Pinpoint the cell where the given text exists, returning its [X, Y] midpoint coordinate. 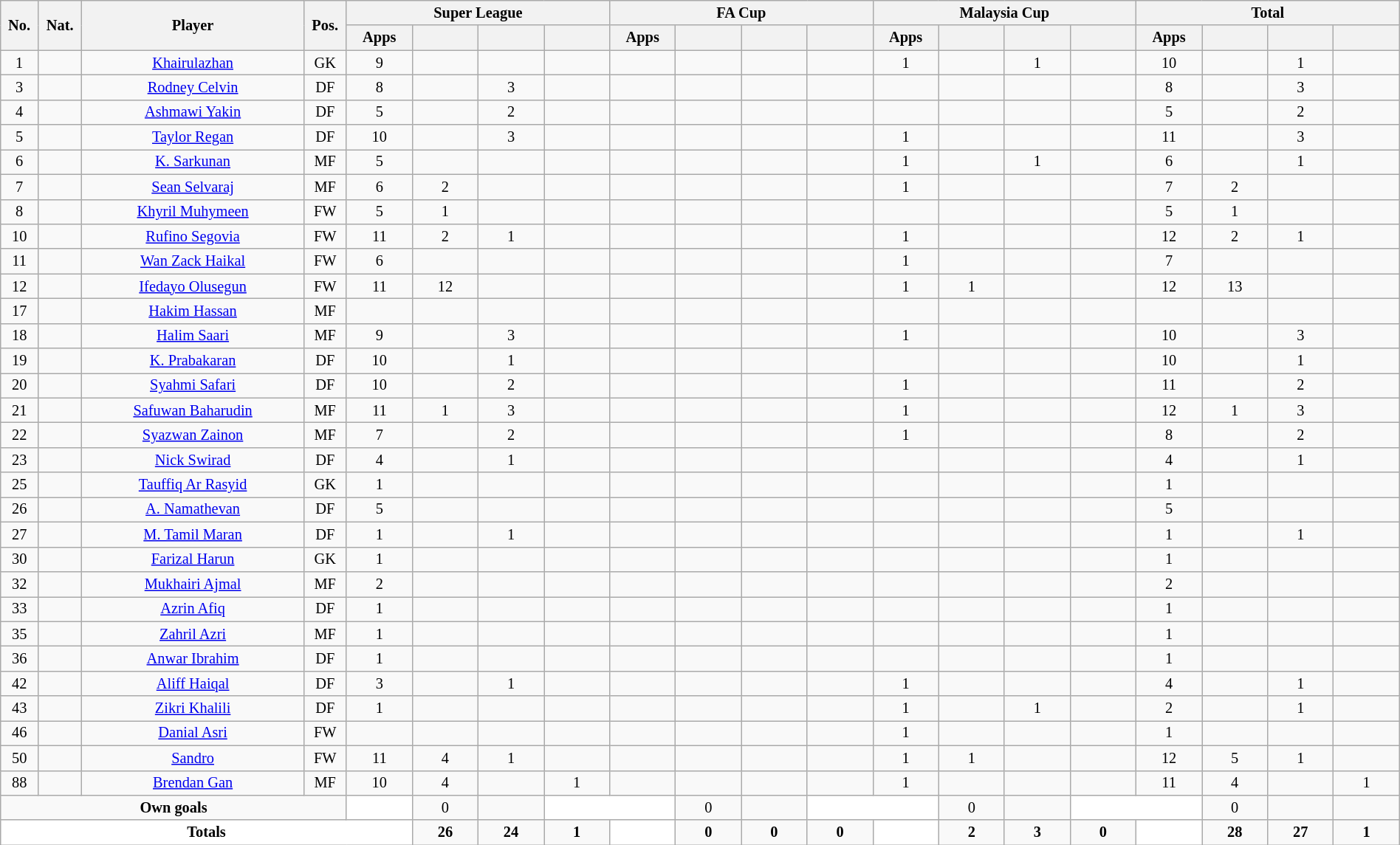
K. Sarkunan [193, 162]
No. [19, 25]
Wan Zack Haikal [193, 261]
Pos. [325, 25]
Mukhairi Ajmal [193, 584]
Player [193, 25]
Zikri Khalili [193, 708]
Rodney Celvin [193, 87]
28 [1235, 832]
43 [19, 708]
19 [19, 361]
Khairulazhan [193, 63]
Brendan Gan [193, 783]
Tauffiq Ar Rasyid [193, 485]
Azrin Afiq [193, 609]
Syazwan Zainon [193, 435]
36 [19, 658]
Sean Selvaraj [193, 187]
22 [19, 435]
Farizal Harun [193, 559]
FA Cup [741, 13]
Aliff Haiqal [193, 683]
33 [19, 609]
50 [19, 758]
Totals [207, 832]
Ashmawi Yakin [193, 112]
Super League [478, 13]
Rufino Segovia [193, 236]
23 [19, 460]
Danial Asri [193, 733]
Anwar Ibrahim [193, 658]
32 [19, 584]
A. Namathevan [193, 509]
Khyril Muhymeen [193, 212]
20 [19, 385]
Safuwan Baharudin [193, 410]
18 [19, 336]
Zahril Azri [193, 634]
21 [19, 410]
Nat. [61, 25]
46 [19, 733]
25 [19, 485]
K. Prabakaran [193, 361]
Own goals [174, 807]
Taylor Regan [193, 137]
42 [19, 683]
Malaysia Cup [1004, 13]
30 [19, 559]
M. Tamil Maran [193, 534]
Total [1269, 13]
17 [19, 311]
88 [19, 783]
Ifedayo Olusegun [193, 286]
Nick Swirad [193, 460]
Halim Saari [193, 336]
13 [1235, 286]
35 [19, 634]
Sandro [193, 758]
24 [511, 832]
Syahmi Safari [193, 385]
Hakim Hassan [193, 311]
